Determine the (x, y) coordinate at the center of the cell enclosing the given text.  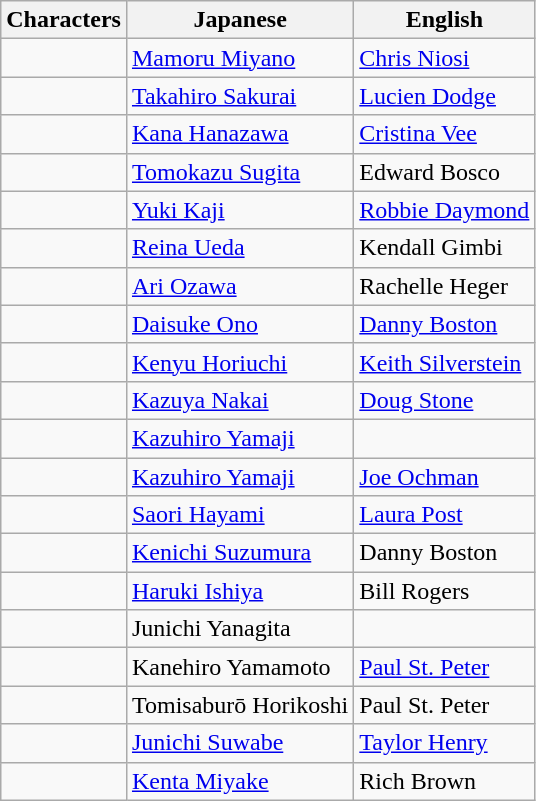
Tomisaburō Horikoshi (240, 705)
Yuki Kaji (240, 210)
Chris Niosi (444, 58)
Reina Ueda (240, 248)
Cristina Vee (444, 134)
Taylor Henry (444, 743)
Bill Rogers (444, 591)
Mamoru Miyano (240, 58)
Haruki Ishiya (240, 591)
Rachelle Heger (444, 286)
Kazuya Nakai (240, 400)
Robbie Daymond (444, 210)
Keith Silverstein (444, 362)
English (444, 20)
Laura Post (444, 515)
Kenyu Horiuchi (240, 362)
Kanehiro Yamamoto (240, 667)
Kana Hanazawa (240, 134)
Doug Stone (444, 400)
Kendall Gimbi (444, 248)
Tomokazu Sugita (240, 172)
Lucien Dodge (444, 96)
Joe Ochman (444, 477)
Takahiro Sakurai (240, 96)
Kenichi Suzumura (240, 553)
Edward Bosco (444, 172)
Characters (64, 20)
Saori Hayami (240, 515)
Daisuke Ono (240, 324)
Ari Ozawa (240, 286)
Rich Brown (444, 781)
Japanese (240, 20)
Junichi Yanagita (240, 629)
Kenta Miyake (240, 781)
Junichi Suwabe (240, 743)
